From the cell containing the given text, extract its center point as [x, y] coordinate. 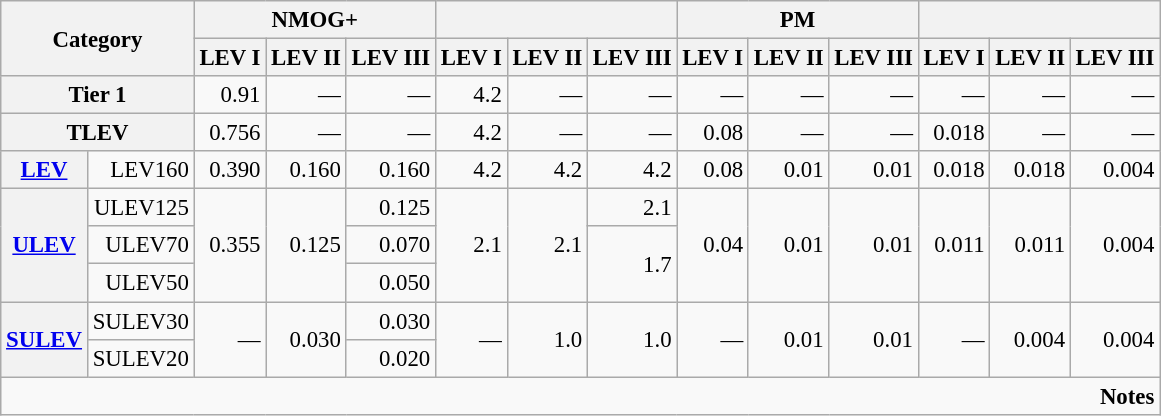
PM [798, 20]
SULEV30 [140, 321]
1.7 [632, 264]
0.756 [230, 133]
SULEV20 [140, 358]
SULEV [44, 340]
0.390 [230, 170]
ULEV [44, 246]
ULEV50 [140, 283]
0.050 [390, 283]
Tier 1 [98, 95]
LEV [44, 170]
0.04 [713, 246]
Notes [580, 396]
ULEV125 [140, 208]
0.355 [230, 246]
TLEV [98, 133]
0.070 [390, 245]
ULEV70 [140, 245]
Category [98, 38]
0.91 [230, 95]
LEV160 [140, 170]
0.020 [390, 358]
NMOG+ [314, 20]
